Identify which cell holds the provided text, then report its [X, Y] central coordinate. 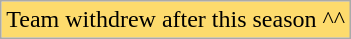
Team withdrew after this season ^^ [176, 20]
